Capture the cell that displays the provided text and extract its [X, Y] central coordinate. 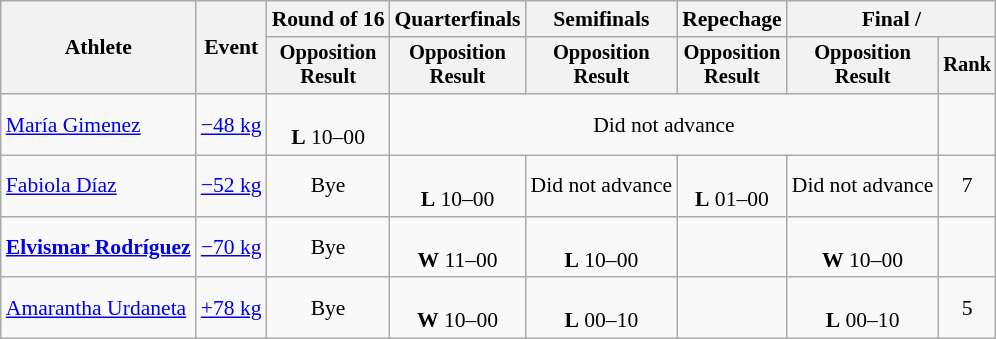
Athlete [98, 48]
Rank [967, 66]
María Gimenez [98, 124]
Fabiola Díaz [98, 186]
Round of 16 [328, 19]
Elvismar Rodríguez [98, 248]
L 01–00 [732, 186]
Event [232, 48]
Quarterfinals [458, 19]
Semifinals [602, 19]
−70 kg [232, 248]
5 [967, 308]
7 [967, 186]
+78 kg [232, 308]
W 11–00 [458, 248]
−48 kg [232, 124]
Final / [892, 19]
Repechage [732, 19]
−52 kg [232, 186]
Amarantha Urdaneta [98, 308]
